Provide the [x, y] coordinate of the cell's center where the given text is located.  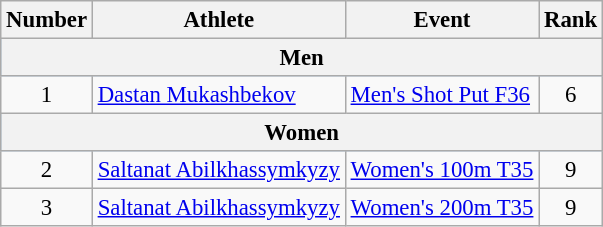
Event [442, 20]
Women [302, 133]
6 [571, 95]
Men's Shot Put F36 [442, 95]
2 [47, 170]
Dastan Mukashbekov [218, 95]
Rank [571, 20]
Men [302, 58]
3 [47, 208]
Athlete [218, 20]
Number [47, 20]
Women's 200m T35 [442, 208]
1 [47, 95]
Women's 100m T35 [442, 170]
